Find where the given text appears and provide that cell's center as [x, y] coordinate. 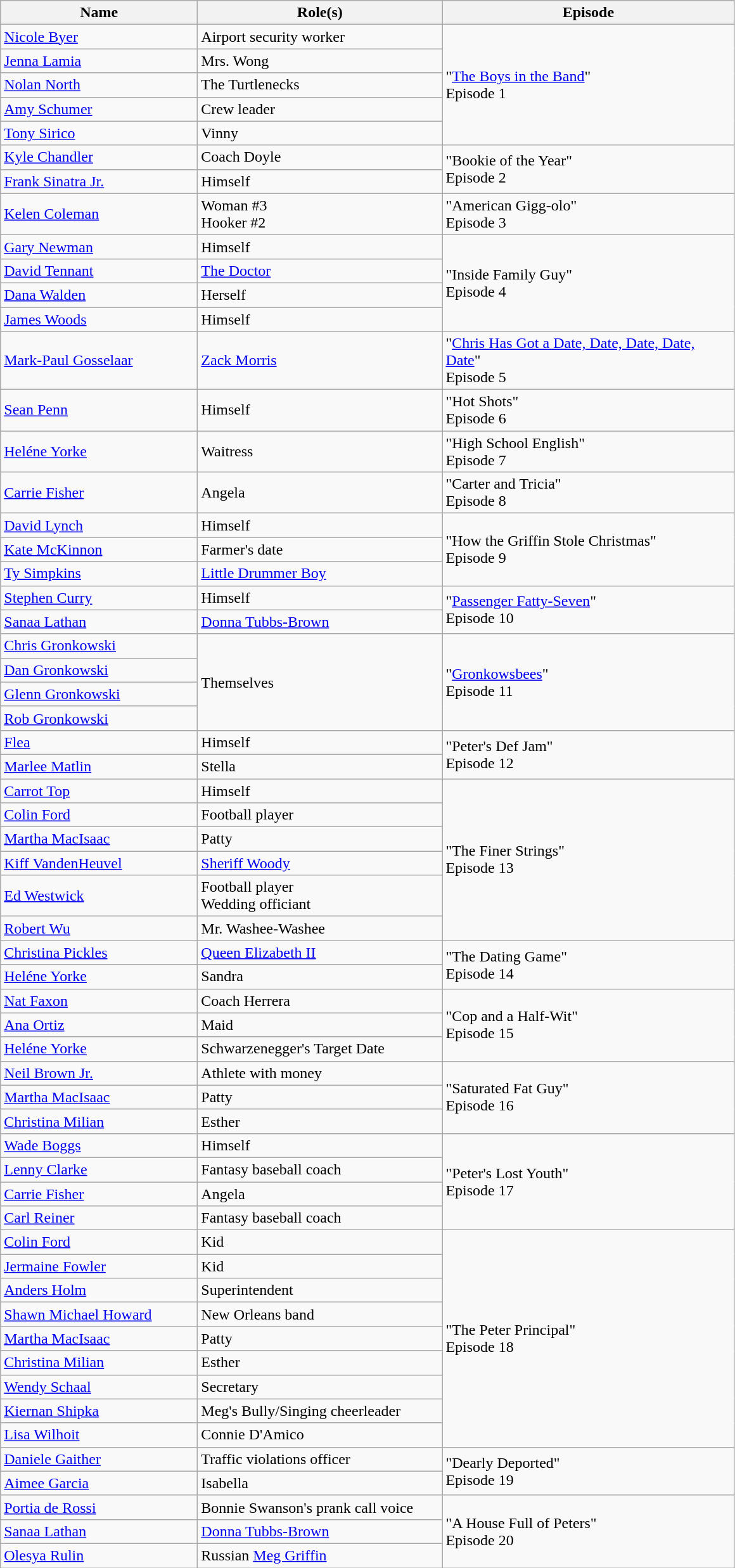
Glenn Gronkowski [99, 694]
Olesya Rulin [99, 1555]
Coach Doyle [320, 157]
Nolan North [99, 85]
"Passenger Fatty-Seven"Episode 10 [588, 610]
Name [99, 13]
"Inside Family Guy"Episode 4 [588, 283]
"Dearly Deported"Episode 19 [588, 1471]
Marlee Matlin [99, 766]
Dana Walden [99, 295]
Ty Simpkins [99, 574]
Jenna Lamia [99, 61]
Schwarzenegger's Target Date [320, 1049]
Gary Newman [99, 247]
Coach Herrera [320, 1001]
Anders Holm [99, 1290]
Flea [99, 742]
David Lynch [99, 525]
Connie D'Amico [320, 1435]
"Peter's Def Jam"Episode 12 [588, 754]
David Tennant [99, 271]
Carl Reiner [99, 1218]
Sean Penn [99, 411]
Athlete with money [320, 1073]
"Cop and a Half-Wit"Episode 15 [588, 1025]
Neil Brown Jr. [99, 1073]
James Woods [99, 319]
Secretary [320, 1387]
Wendy Schaal [99, 1387]
Airport security worker [320, 37]
Role(s) [320, 13]
Amy Schumer [99, 109]
"Chris Has Got a Date, Date, Date, Date, Date"Episode 5 [588, 361]
Kiff VandenHeuvel [99, 863]
"Hot Shots"Episode 6 [588, 411]
Christina Pickles [99, 953]
"American Gigg-olo"Episode 3 [588, 214]
Bonnie Swanson's prank call voice [320, 1507]
"The Dating Game"Episode 14 [588, 965]
Kelen Coleman [99, 214]
Ana Ortiz [99, 1025]
"Saturated Fat Guy"Episode 16 [588, 1097]
Waitress [320, 451]
Lisa Wilhoit [99, 1435]
Daniele Gaither [99, 1459]
Superintendent [320, 1290]
"Peter's Lost Youth"Episode 17 [588, 1181]
"The Peter Principal"Episode 18 [588, 1339]
Sheriff Woody [320, 863]
"The Finer Strings"Episode 13 [588, 859]
Zack Morris [320, 361]
Episode [588, 13]
"Bookie of the Year"Episode 2 [588, 169]
Football player [320, 815]
"High School English"Episode 7 [588, 451]
Kyle Chandler [99, 157]
Isabella [320, 1483]
Dan Gronkowski [99, 670]
Farmer's date [320, 549]
Queen Elizabeth II [320, 953]
Stella [320, 766]
Wade Boggs [99, 1145]
Carrot Top [99, 790]
Nat Faxon [99, 1001]
Tony Sirico [99, 133]
"How the Griffin Stole Christmas"Episode 9 [588, 549]
The Doctor [320, 271]
Mrs. Wong [320, 61]
Woman #3Hooker #2 [320, 214]
Jermaine Fowler [99, 1266]
Chris Gronkowski [99, 646]
Stephen Curry [99, 598]
"The Boys in the Band"Episode 1 [588, 85]
Mr. Washee-Washee [320, 929]
"A House Full of Peters"Episode 20 [588, 1531]
"Carter and Tricia"Episode 8 [588, 493]
"Gronkowsbees"Episode 11 [588, 682]
Meg's Bully/Singing cheerleader [320, 1411]
Ed Westwick [99, 896]
Themselves [320, 682]
Kiernan Shipka [99, 1411]
Football playerWedding officiant [320, 896]
Kate McKinnon [99, 549]
Rob Gronkowski [99, 718]
Frank Sinatra Jr. [99, 181]
Nicole Byer [99, 37]
Vinny [320, 133]
Sandra [320, 977]
Lenny Clarke [99, 1169]
Traffic violations officer [320, 1459]
New Orleans band [320, 1314]
Mark-Paul Gosselaar [99, 361]
Herself [320, 295]
Shawn Michael Howard [99, 1314]
The Turtlenecks [320, 85]
Maid [320, 1025]
Crew leader [320, 109]
Russian Meg Griffin [320, 1555]
Aimee Garcia [99, 1483]
Portia de Rossi [99, 1507]
Robert Wu [99, 929]
Little Drummer Boy [320, 574]
